From the cell containing the given text, extract its center point as (x, y) coordinate. 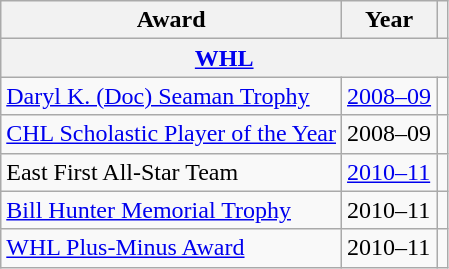
WHL (224, 58)
WHL Plus-Minus Award (172, 248)
Year (390, 20)
CHL Scholastic Player of the Year (172, 134)
Daryl K. (Doc) Seaman Trophy (172, 96)
East First All-Star Team (172, 172)
Award (172, 20)
Bill Hunter Memorial Trophy (172, 210)
